Identify which cell holds the provided text, then report its [x, y] central coordinate. 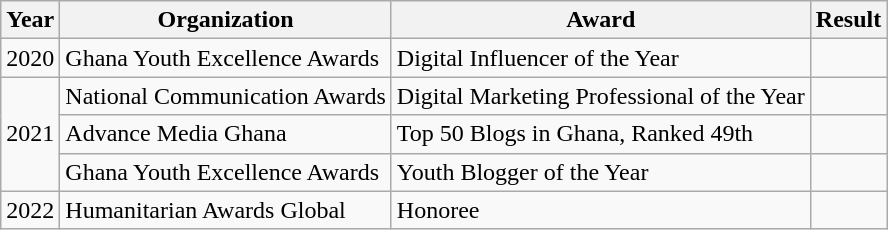
Award [600, 20]
2020 [30, 58]
Advance Media Ghana [226, 134]
Digital Marketing Professional of the Year [600, 96]
Humanitarian Awards Global [226, 210]
Top 50 Blogs in Ghana, Ranked 49th [600, 134]
Digital Influencer of the Year [600, 58]
Youth Blogger of the Year [600, 172]
Year [30, 20]
Honoree [600, 210]
Result [848, 20]
2021 [30, 134]
2022 [30, 210]
Organization [226, 20]
National Communication Awards [226, 96]
